Find where the given text appears and provide that cell's center as [X, Y] coordinate. 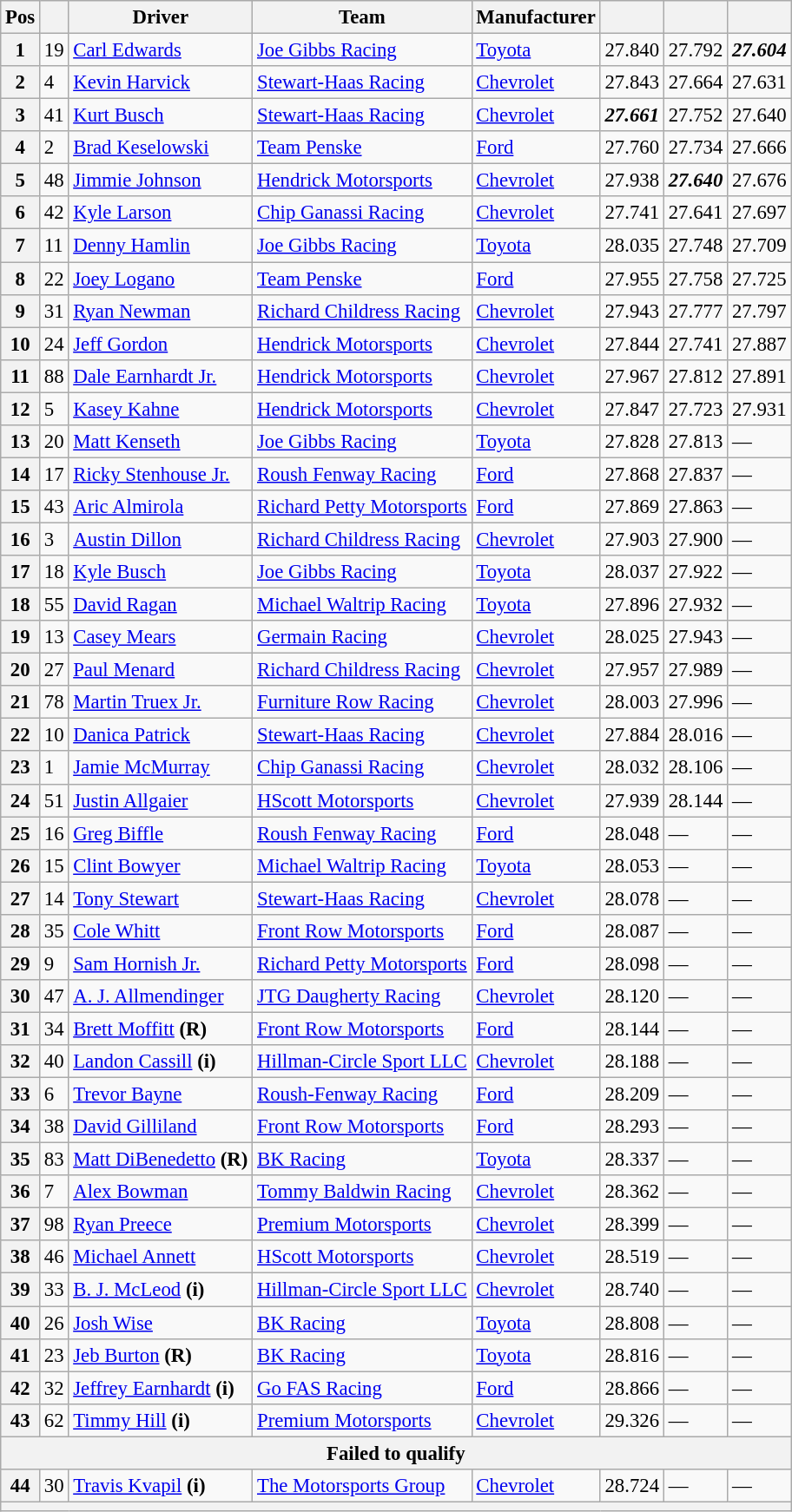
Carl Edwards [161, 50]
27.812 [695, 376]
27.604 [759, 50]
28.188 [632, 1062]
51 [54, 800]
Sam Hornish Jr. [161, 963]
27.813 [695, 442]
28.098 [632, 963]
Driver [161, 17]
36 [21, 1192]
27.758 [695, 279]
28.037 [632, 572]
28.209 [632, 1095]
28.120 [632, 996]
Furniture Row Racing [362, 702]
28.866 [632, 1388]
12 [21, 409]
28.519 [632, 1258]
28.362 [632, 1192]
27.797 [759, 311]
Kasey Kahne [161, 409]
27.843 [632, 82]
Team [362, 17]
Casey Mears [161, 637]
Matt Kenseth [161, 442]
27.666 [759, 148]
JTG Daugherty Racing [362, 996]
47 [54, 996]
27.884 [632, 735]
27.752 [695, 115]
44 [21, 1486]
27.828 [632, 442]
27.996 [695, 702]
83 [54, 1160]
Alex Bowman [161, 1192]
27.900 [695, 539]
27.931 [759, 409]
28.048 [632, 833]
The Motorsports Group [362, 1486]
28.003 [632, 702]
Tommy Baldwin Racing [362, 1192]
Brad Keselowski [161, 148]
88 [54, 376]
27.723 [695, 409]
Germain Racing [362, 637]
Justin Allgaier [161, 800]
Matt DiBenedetto (R) [161, 1160]
Kyle Larson [161, 213]
Travis Kvapil (i) [161, 1486]
Go FAS Racing [362, 1388]
62 [54, 1420]
46 [54, 1258]
Josh Wise [161, 1323]
Michael Annett [161, 1258]
39 [21, 1290]
27.847 [632, 409]
27.837 [695, 474]
Joey Logano [161, 279]
Jimmie Johnson [161, 181]
27.896 [632, 605]
28.025 [632, 637]
Pos [21, 17]
Austin Dillon [161, 539]
27.932 [695, 605]
27.844 [632, 344]
Trevor Bayne [161, 1095]
28.106 [695, 768]
27.887 [759, 344]
21 [21, 702]
28.724 [632, 1486]
Denny Hamlin [161, 246]
27.777 [695, 311]
27.957 [632, 670]
27.641 [695, 213]
98 [54, 1225]
27.725 [759, 279]
Danica Patrick [161, 735]
Jeffrey Earnhardt (i) [161, 1388]
27.760 [632, 148]
27.989 [695, 670]
8 [21, 279]
28.399 [632, 1225]
27.661 [632, 115]
Clint Bowyer [161, 865]
Dale Earnhardt Jr. [161, 376]
27.955 [632, 279]
27.891 [759, 376]
28.808 [632, 1323]
Manufacturer [536, 17]
B. J. McLeod (i) [161, 1290]
28.053 [632, 865]
27.863 [695, 507]
Ryan Preece [161, 1225]
Jeff Gordon [161, 344]
28.016 [695, 735]
27.903 [632, 539]
27.939 [632, 800]
Kevin Harvick [161, 82]
27.868 [632, 474]
28.816 [632, 1355]
27.869 [632, 507]
A. J. Allmendinger [161, 996]
27.631 [759, 82]
27.709 [759, 246]
Timmy Hill (i) [161, 1420]
27.734 [695, 148]
29.326 [632, 1420]
37 [21, 1225]
27.967 [632, 376]
27.840 [632, 50]
Greg Biffle [161, 833]
48 [54, 181]
27.922 [695, 572]
27.697 [759, 213]
Roush-Fenway Racing [362, 1095]
Kurt Busch [161, 115]
29 [21, 963]
28.293 [632, 1127]
Martin Truex Jr. [161, 702]
David Gilliland [161, 1127]
27.676 [759, 181]
27.938 [632, 181]
Landon Cassill (i) [161, 1062]
25 [21, 833]
28.087 [632, 931]
Failed to qualify [396, 1453]
27.664 [695, 82]
28.078 [632, 898]
28.035 [632, 246]
Paul Menard [161, 670]
Aric Almirola [161, 507]
28.740 [632, 1290]
28 [21, 931]
Kyle Busch [161, 572]
Jeb Burton (R) [161, 1355]
Jamie McMurray [161, 768]
David Ragan [161, 605]
78 [54, 702]
28.337 [632, 1160]
Tony Stewart [161, 898]
Ricky Stenhouse Jr. [161, 474]
27.792 [695, 50]
55 [54, 605]
27.748 [695, 246]
Cole Whitt [161, 931]
Ryan Newman [161, 311]
Brett Moffitt (R) [161, 1029]
28.032 [632, 768]
